Locate the cell with the specified text and output its [x, y] center coordinate. 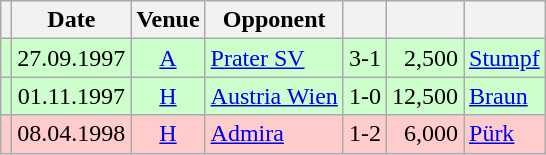
Prater SV [274, 58]
6,000 [424, 134]
01.11.1997 [72, 96]
3-1 [364, 58]
1-2 [364, 134]
Braun [505, 96]
Stumpf [505, 58]
2,500 [424, 58]
Date [72, 20]
27.09.1997 [72, 58]
08.04.1998 [72, 134]
Austria Wien [274, 96]
1-0 [364, 96]
Opponent [274, 20]
Admira [274, 134]
Venue [168, 20]
12,500 [424, 96]
A [168, 58]
Pürk [505, 134]
